Output the [X, Y] coordinate of the center of the cell containing the given text.  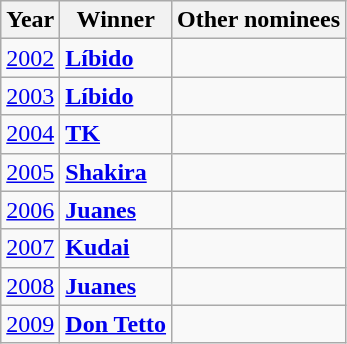
2008 [30, 286]
2005 [30, 172]
2006 [30, 210]
Winner [116, 20]
TK [116, 134]
2003 [30, 96]
2002 [30, 58]
Other nominees [259, 20]
2009 [30, 324]
Don Tetto [116, 324]
Kudai [116, 248]
Year [30, 20]
2007 [30, 248]
2004 [30, 134]
Shakira [116, 172]
